Provide the [x, y] coordinate of the cell's center where the given text is located.  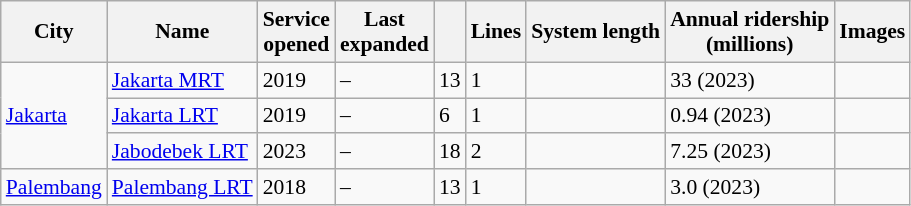
18 [450, 152]
Lastexpanded [384, 32]
City [54, 32]
33 (2023) [750, 80]
2 [496, 152]
Images [872, 32]
Jabodebek LRT [182, 152]
Palembang LRT [182, 187]
3.0 (2023) [750, 187]
Serviceopened [296, 32]
Jakarta [54, 116]
Jakarta MRT [182, 80]
System length [596, 32]
2018 [296, 187]
Lines [496, 32]
Annual ridership(millions) [750, 32]
7.25 (2023) [750, 152]
0.94 (2023) [750, 116]
6 [450, 116]
2023 [296, 152]
Name [182, 32]
Jakarta LRT [182, 116]
Palembang [54, 187]
